Pinpoint the cell where the given text exists, returning its (x, y) midpoint coordinate. 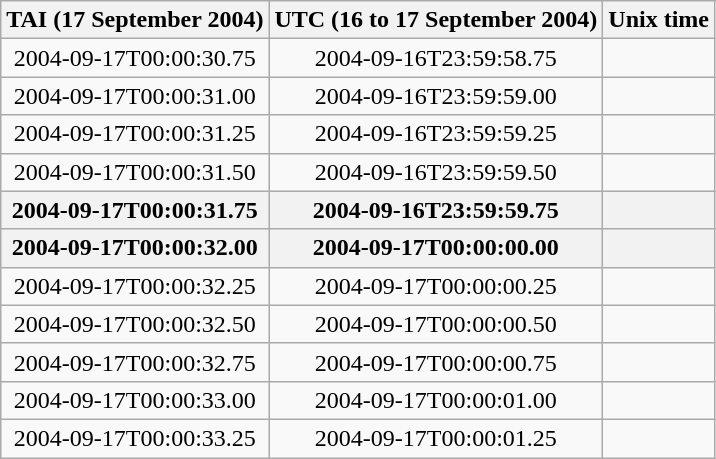
2004-09-17T00:00:00.25 (436, 286)
2004-09-17T00:00:01.00 (436, 400)
2004-09-17T00:00:01.25 (436, 438)
2004-09-17T00:00:00.00 (436, 248)
2004-09-17T00:00:32.00 (135, 248)
2004-09-17T00:00:31.75 (135, 210)
2004-09-17T00:00:30.75 (135, 58)
2004-09-17T00:00:00.75 (436, 362)
2004-09-16T23:59:59.75 (436, 210)
2004-09-16T23:59:59.25 (436, 134)
TAI (17 September 2004) (135, 20)
2004-09-16T23:59:59.00 (436, 96)
2004-09-17T00:00:00.50 (436, 324)
2004-09-17T00:00:31.00 (135, 96)
2004-09-17T00:00:32.25 (135, 286)
2004-09-17T00:00:32.50 (135, 324)
2004-09-16T23:59:59.50 (436, 172)
2004-09-17T00:00:32.75 (135, 362)
2004-09-17T00:00:33.25 (135, 438)
2004-09-17T00:00:31.25 (135, 134)
2004-09-17T00:00:31.50 (135, 172)
2004-09-16T23:59:58.75 (436, 58)
Unix time (659, 20)
UTC (16 to 17 September 2004) (436, 20)
2004-09-17T00:00:33.00 (135, 400)
